Determine the [X, Y] coordinate at the center of the cell enclosing the given text.  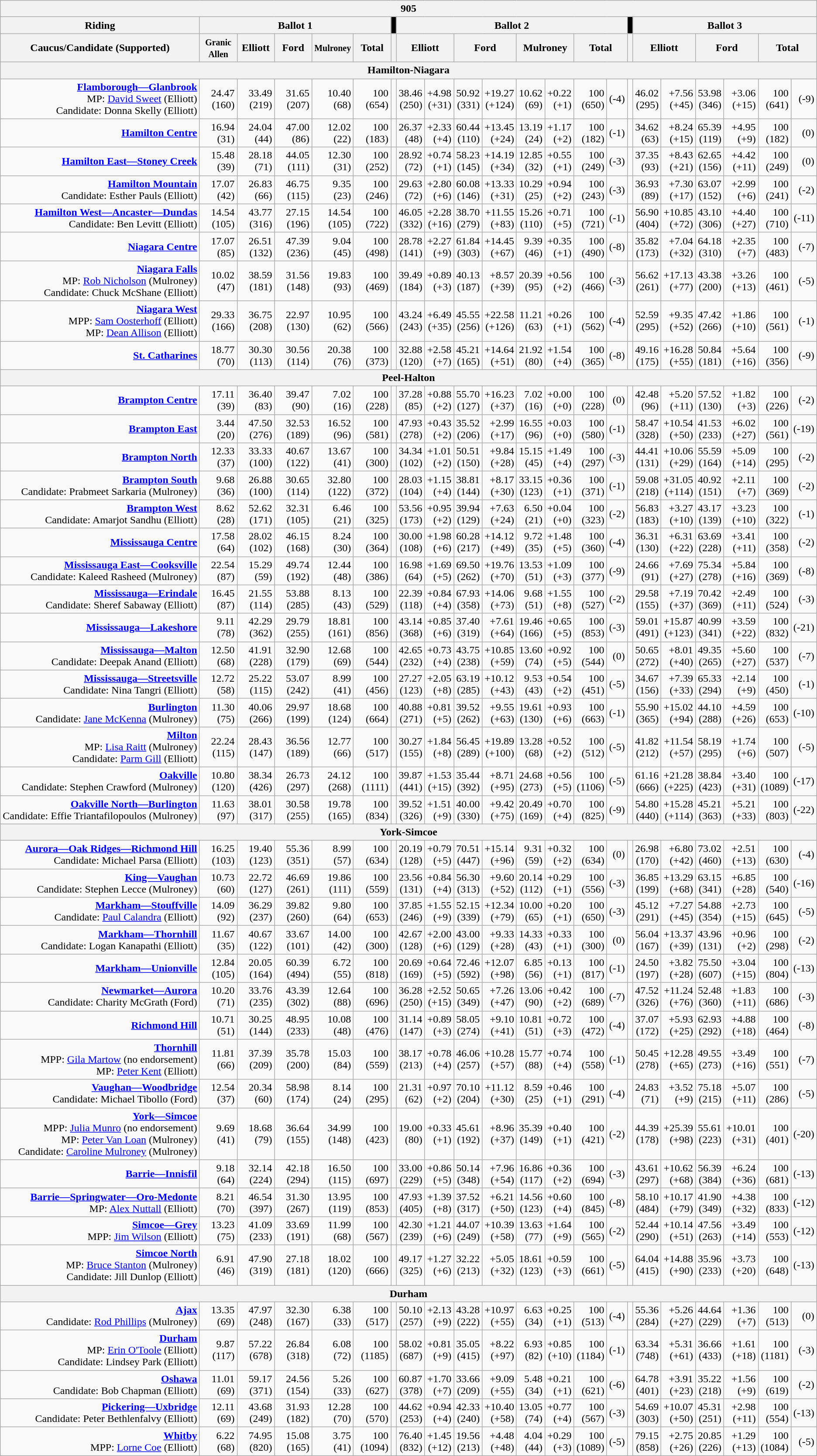
12.02(22) [333, 133]
Durham [408, 1293]
69.50(262) [468, 571]
+0.46(+1) [560, 1094]
6.46(21) [333, 514]
61.84(303) [468, 246]
38.46(250) [410, 99]
50.10(257) [410, 1316]
6.85(56) [531, 968]
10.62(69) [531, 99]
29.79(255) [293, 628]
+1.39(+8) [439, 1202]
Mississauga Centre [100, 542]
18.77(70) [218, 355]
100(450) [774, 684]
100(630) [774, 855]
100(722) [372, 218]
35.78(200) [293, 1059]
35.82(173) [647, 246]
+10.54(+50) [678, 429]
10.81(51) [531, 1025]
32.80(122) [333, 485]
11.30(75) [218, 712]
Barrie—Innisfil [100, 1174]
12.50(68) [218, 656]
+0.77(+4) [560, 1413]
9.87(117) [218, 1350]
+14.88(+90) [678, 1265]
46.54(397) [256, 1202]
Brampton East [100, 429]
9.53(43) [531, 684]
100(661) [590, 1265]
11.63(97) [218, 809]
22.39(118) [410, 599]
65.39(119) [710, 133]
+6.24(+36) [741, 1174]
43.17(139) [710, 514]
+5.64(+16) [741, 355]
54.80(440) [647, 809]
31.14(147) [410, 1025]
52.59(295) [647, 321]
62.93(292) [710, 1025]
52.48(360) [710, 997]
33.33(100) [256, 457]
12.11(69) [218, 1413]
+0.60(+4) [560, 1202]
30.65(114) [293, 485]
43.38(200) [710, 281]
+1.82(+3) [741, 401]
+0.92(+5) [560, 656]
46.15(168) [293, 542]
59.08(218) [647, 485]
43.24(243) [410, 321]
33.67(101) [293, 940]
+1.64(+9) [560, 1231]
+7.61(+64) [499, 628]
5.48(34) [531, 1384]
100(540) [774, 883]
26.51(132) [256, 246]
+13.45(+24) [499, 133]
+9.10(+41) [499, 1025]
44.07(249) [468, 1231]
36.28(250) [410, 997]
GranicAllen [218, 48]
12.84(105) [218, 968]
44.41(131) [647, 457]
26.84(318) [293, 1350]
8.62(28) [218, 514]
56.62(261) [647, 281]
+1.01(+2) [439, 457]
(-17) [804, 781]
100(580) [590, 429]
28.03(104) [410, 485]
100(373) [372, 355]
+2.98(+11) [741, 1413]
20.49(169) [531, 809]
50.65(272) [647, 656]
33.00(229) [410, 1174]
30.25(144) [256, 1025]
11.21(63) [531, 321]
+10.85(+59) [499, 656]
100(469) [372, 281]
14.33(43) [531, 940]
37.39(209) [256, 1059]
61.16(666) [647, 781]
43.75(238) [468, 656]
6.63(34) [531, 1316]
17.07(42) [218, 189]
+15.87(+123) [678, 628]
33.76(235) [256, 997]
50.14(348) [468, 1174]
38.01(317) [256, 809]
60.39(494) [293, 968]
55.90(365) [647, 712]
15.26(110) [531, 218]
905 [408, 9]
52.62(171) [256, 514]
5.26(33) [333, 1384]
18.81(161) [333, 628]
53.88(285) [293, 599]
+0.59(+3) [560, 1265]
56.30(313) [468, 883]
35.05(415) [468, 1350]
+3.41(+11) [741, 542]
43.39(302) [293, 997]
+5.93(+25) [678, 1025]
43.68(249) [256, 1413]
Hamilton Centre [100, 133]
+1.55(+9) [439, 911]
+0.79(+5) [439, 855]
15.48(39) [218, 161]
24.83(71) [647, 1094]
3.75(41) [333, 1441]
13.60(74) [531, 656]
+2.49(+11) [741, 599]
+6.49(+35) [439, 321]
20.34(60) [256, 1094]
50.45(278) [647, 1059]
55.70(127) [468, 401]
46.05(332) [410, 218]
100(297) [590, 457]
100(386) [372, 571]
41.53(233) [710, 429]
+0.54(+2) [560, 684]
+4.42(+11) [741, 161]
27.15(196) [293, 218]
+1.84(+8) [439, 747]
42.48(96) [647, 401]
12.68(69) [333, 656]
+5.07(+11) [741, 1094]
44.39(178) [647, 1134]
9.69(41) [218, 1134]
Mississauga—ErindaleCandidate: Sheref Sabaway (Elliott) [100, 599]
10.73(60) [218, 883]
+1.45(+12) [439, 1441]
46.06(257) [468, 1059]
60.08(146) [468, 189]
+0.72(+3) [560, 1025]
+9.35(+52) [678, 321]
+9.84(+28) [499, 457]
WhitbyMPP: Lorne Coe (Elliott) [100, 1441]
100(1181) [774, 1350]
70.51(447) [468, 855]
9.80(64) [333, 911]
+0.78(+4) [439, 1059]
6.50(21) [531, 514]
39.94(129) [468, 514]
+8.96(+37) [499, 1134]
12.64(88) [333, 997]
52.44(290) [647, 1231]
+2.35(+7) [741, 246]
40.92(151) [710, 485]
+3.40(+31) [741, 781]
+5.26(+27) [678, 1316]
32.22(213) [468, 1265]
+0.56(+5) [560, 781]
Hamilton MountainCandidate: Esther Pauls (Elliott) [100, 189]
+7.04(+32) [678, 246]
30.58(255) [293, 809]
47.39(236) [293, 246]
57.22(678) [256, 1350]
Mississauga East—CooksvilleCandidate: Kaleed Rasheed (Mulroney) [100, 571]
70.42(369) [710, 599]
+0.00(+0) [560, 401]
100(558) [590, 1059]
+8.17(+30) [499, 485]
Ballot 1 [295, 25]
King—VaughanCandidate: Stephen Lecce (Mulroney) [100, 883]
100(401) [774, 1134]
20.14(112) [531, 883]
Pickering—UxbridgeCandidate: Peter Bethlenfalvy (Elliott) [100, 1413]
100(325) [372, 514]
40.99(341) [710, 628]
+17.13(+77) [678, 281]
Mississauga—Lakeshore [100, 628]
100(507) [774, 747]
100(681) [774, 1174]
+10.12(+43) [499, 684]
+0.22(+1) [560, 99]
75.50(607) [710, 968]
45.21(165) [468, 355]
16.86(117) [531, 1174]
50.65(349) [468, 997]
+4.88(+18) [741, 1025]
+3.49(+14) [741, 1231]
44.64(229) [710, 1316]
10.02(47) [218, 281]
10.95(62) [333, 321]
+0.70(+4) [560, 809]
49.16(175) [647, 355]
9.39(46) [531, 246]
19.00(80) [410, 1134]
Aurora—Oak Ridges—Richmond HillCandidate: Michael Parsa (Elliott) [100, 855]
31.65(207) [293, 99]
58.47(328) [647, 429]
+21.28(+225) [678, 781]
47.97(248) [256, 1316]
+1.53(+15) [439, 781]
41.91(228) [256, 656]
+0.04(+0) [560, 514]
36.31(130) [647, 542]
42.67(128) [410, 940]
14.09(92) [218, 911]
+14.12(+49) [499, 542]
67.93(358) [468, 599]
41.82(212) [647, 747]
100(360) [590, 542]
100(461) [774, 281]
100(619) [774, 1384]
9.68(51) [531, 599]
+8.43(+21) [678, 161]
100(721) [590, 218]
100(1184) [590, 1350]
+0.88(+2) [439, 401]
+7.19(+37) [678, 599]
33.66(209) [468, 1384]
+2.80(+6) [439, 189]
75.34(278) [710, 571]
+9.33(+28) [499, 940]
100(664) [372, 712]
100(663) [590, 712]
43.14(368) [410, 628]
Hamilton East—Stoney Creek [100, 161]
100(356) [774, 355]
+2.51(+13) [741, 855]
50.92(331) [468, 99]
+0.65(+5) [560, 628]
100(322) [774, 514]
16.25(103) [218, 855]
+12.34(+79) [499, 911]
+31.05(+114) [678, 485]
8.14(24) [333, 1094]
6.08(72) [333, 1350]
+2.28(+16) [439, 218]
21.55(114) [256, 599]
25.22(115) [256, 684]
+4.59(+26) [741, 712]
8.21(70) [218, 1202]
17.58(64) [218, 542]
40.13(187) [468, 281]
65.33(294) [710, 684]
+3.49(+16) [741, 1059]
32.88(120) [410, 355]
13.19(24) [531, 133]
+7.30(+17) [678, 189]
58.19(295) [710, 747]
19.83(93) [333, 281]
100(1111) [372, 781]
9.72(35) [531, 542]
100(666) [372, 1265]
22.72(127) [256, 883]
100(252) [372, 161]
+22.58(+126) [499, 321]
+10.01(+31) [741, 1134]
100(466) [590, 281]
41.09(233) [256, 1231]
+8.57(+39) [499, 281]
Vaughan—WoodbridgeCandidate: Michael Tibollo (Ford) [100, 1094]
56.39(384) [710, 1174]
Hamilton-Niagara [408, 70]
+10.40(+58) [499, 1413]
8.99(41) [333, 684]
Newmarket—AuroraCandidate: Charity McGrath (Ford) [100, 997]
15.08(165) [293, 1441]
70.10(204) [468, 1094]
+0.86(+5) [439, 1174]
+3.82(+28) [678, 968]
100(697) [372, 1174]
49.17(325) [410, 1265]
24.47(160) [218, 99]
100(834) [372, 809]
63.69(228) [710, 542]
38.34(426) [256, 781]
23.56(131) [410, 883]
29.63(72) [410, 189]
49.35(265) [710, 656]
34.34(102) [410, 457]
29.33(166) [218, 321]
100(696) [372, 997]
+5.84(+16) [741, 571]
44.10(288) [710, 712]
12.77(66) [333, 747]
17.11(39) [218, 401]
13.53(51) [531, 571]
+0.35(+1) [560, 246]
+15.02(+94) [678, 712]
20.69(169) [410, 968]
+1.27(+6) [439, 1265]
32.53(189) [293, 429]
47.00(86) [293, 133]
+3.52(+9) [678, 1094]
+2.58(+7) [439, 355]
22.24(115) [218, 747]
20.19(128) [410, 855]
AjaxCandidate: Rod Phillips (Mulroney) [100, 1316]
+5.05(+32) [499, 1265]
+1.21(+6) [439, 1231]
+7.69(+27) [678, 571]
50.51(150) [468, 457]
100(645) [774, 911]
30.27(155) [410, 747]
16.45(87) [218, 599]
60.28(217) [468, 542]
37.85(246) [410, 911]
10.71(51) [218, 1025]
+1.36(+7) [741, 1316]
100(423) [372, 1134]
10.08(48) [333, 1025]
21.92(80) [531, 355]
59.01(491) [647, 628]
+5.20(+11) [678, 401]
17.07(85) [218, 246]
+8.22(+97) [499, 1350]
+3.59(+22) [741, 628]
+0.94(+4) [439, 1413]
12.85(32) [531, 161]
+1.15(+4) [439, 485]
43.28(222) [468, 1316]
BurlingtonCandidate: Jane McKenna (Mulroney) [100, 712]
8.99(57) [333, 855]
42.33(240) [468, 1413]
39.47(90) [293, 401]
Markham—ThornhillCandidate: Logan Kanapathi (Elliott) [100, 940]
+0.32(+2) [560, 855]
Caucus/Candidate (Supported) [100, 48]
+9.42(+75) [499, 809]
19.46(166) [531, 628]
+1.29(+13) [741, 1441]
+0.42(+2) [560, 997]
+9.55(+63) [499, 712]
55.61(223) [710, 1134]
+0.81(+5) [439, 712]
100(371) [590, 485]
27.18(181) [293, 1265]
35.52(206) [468, 429]
24.68(273) [531, 781]
13.35(69) [218, 1316]
(-6) [617, 1384]
50.84(181) [710, 355]
100(565) [590, 1231]
64.18(310) [710, 246]
100(372) [372, 485]
18.68(79) [256, 1134]
24.04(44) [256, 133]
36.85(199) [647, 883]
+15.28(+114) [678, 809]
8.13(43) [333, 599]
Brampton SouthCandidate: Prabmeet Sarkaria (Mulroney) [100, 485]
+1.61(+18) [741, 1350]
39.52(262) [468, 712]
+0.52(+2) [560, 747]
21.31(62) [410, 1094]
+3.73(+20) [741, 1265]
42.18(294) [293, 1174]
100(1185) [372, 1350]
Simcoe NorthMP: Bruce Stanton (Mulroney)Candidate: Jill Dunlop (Elliott) [100, 1265]
+7.27(+45) [678, 911]
6.72(55) [333, 968]
29.97(199) [293, 712]
+6.21(+50) [499, 1202]
19.40(123) [256, 855]
100(365) [590, 355]
59.17(371) [256, 1384]
+4.38(+32) [741, 1202]
47.56(263) [710, 1231]
100(1084) [774, 1441]
100(621) [590, 1384]
63.19(285) [468, 684]
+0.25(+1) [560, 1316]
56.83(183) [647, 514]
+19.76(+70) [499, 571]
+12.07(+98) [499, 968]
76.40(832) [410, 1441]
+10.14(+51) [678, 1231]
13.95(119) [333, 1202]
100(226) [774, 401]
100(562) [590, 321]
56.45(289) [468, 747]
+14.64(+51) [499, 355]
43.00(129) [468, 940]
36.29(237) [256, 911]
+6.02(+27) [741, 429]
+10.62(+68) [678, 1174]
100(451) [590, 684]
26.83(66) [256, 189]
3.44(20) [218, 429]
+0.73(+4) [439, 656]
16.94(31) [218, 133]
100(358) [774, 542]
Niagara WestMPP: Sam Oosterhoff (Elliott)MP: Dean Allison (Elliott) [100, 321]
100(689) [590, 997]
+0.43(+2) [439, 429]
60.44(110) [468, 133]
+1.51(+9) [439, 809]
72.46(592) [468, 968]
+10.97(+55) [499, 1316]
9.18(64) [218, 1174]
+3.04(+15) [741, 968]
30.56(114) [293, 355]
+15.14(+96) [499, 855]
+0.96(+2) [741, 940]
Hamilton West—Ancaster—DundasCandidate: Ben Levitt (Elliott) [100, 218]
38.81(144) [468, 485]
100(537) [774, 656]
9.68(36) [218, 485]
+4.48(+48) [499, 1441]
100(243) [590, 189]
100(246) [372, 189]
+2.99(+6) [741, 189]
+3.06(+15) [741, 99]
+14.19(+34) [499, 161]
+0.03(+0) [560, 429]
13.23(75) [218, 1231]
Barrie—Springwater—Oro-MedonteMP: Alex Nuttall (Elliott) [100, 1202]
4.04(44) [531, 1441]
(-10) [804, 712]
11.99(68) [333, 1231]
15.29(59) [256, 571]
+13.37(+39) [678, 940]
Simcoe—GreyMPP: Jim Wilson (Elliott) [100, 1231]
+7.63(+24) [499, 514]
Markham—StouffvilleCandidate: Paul Calandra (Elliott) [100, 911]
+5.31(+61) [678, 1350]
10.40(68) [333, 99]
64.04(415) [647, 1265]
+8.24(+15) [678, 133]
11.01(69) [218, 1384]
+0.36(+1) [560, 485]
48.95(233) [293, 1025]
+7.26(+47) [499, 997]
100(512) [590, 747]
100(1094) [372, 1441]
32.14(224) [256, 1174]
100(556) [590, 883]
47.93(405) [410, 1202]
Riding [100, 25]
38.84(423) [710, 781]
100(833) [774, 1202]
MiltonMP: Lisa Raitt (Mulroney)Candidate: Parm Gill (Elliott) [100, 747]
15.03(84) [333, 1059]
14.56(123) [531, 1202]
18.02(120) [333, 1265]
26.73(297) [293, 781]
OakvilleCandidate: Stephen Crawford (Mulroney) [100, 781]
+0.94(+2) [560, 189]
13.67(41) [333, 457]
40.88(271) [410, 712]
100(566) [372, 321]
+25.39(+98) [678, 1134]
13.63(77) [531, 1231]
+3.26(+13) [741, 281]
+0.56(+2) [560, 281]
37.28(85) [410, 401]
32.31(105) [293, 514]
8.24(30) [333, 542]
+0.13(+1) [560, 968]
52.15(339) [468, 911]
58.98(174) [293, 1094]
24.66(91) [647, 571]
33.69(191) [293, 1231]
13.05(74) [531, 1413]
34.67(156) [647, 684]
12.54(37) [218, 1094]
100(581) [372, 429]
(-20) [804, 1134]
100(686) [774, 997]
+14.45(+67) [499, 246]
100(654) [372, 99]
53.07(242) [293, 684]
+0.29(+1) [560, 883]
+1.09(+3) [560, 571]
+0.40(+1) [560, 1134]
29.58(155) [647, 599]
62.65(156) [710, 161]
100(553) [774, 1231]
100(1106) [590, 781]
58.02(687) [410, 1350]
55.59(164) [710, 457]
9.31(59) [531, 855]
+1.86(+10) [741, 321]
20.39(95) [531, 281]
19.61(130) [531, 712]
46.69(261) [293, 883]
+11.12(+30) [499, 1094]
100(464) [774, 1025]
Brampton Centre [100, 401]
47.50(276) [256, 429]
100(554) [774, 1413]
36.64(155) [293, 1134]
100(364) [372, 542]
100(498) [372, 246]
Niagara FallsMP: Rob Nicholson (Mulroney)Candidate: Chuck McShane (Elliott) [100, 281]
79.15(858) [647, 1441]
100(472) [590, 1025]
+0.95(+2) [439, 514]
15.77(88) [531, 1059]
40.00(330) [468, 809]
47.90(319) [256, 1265]
24.56(154) [293, 1384]
9.11(78) [218, 628]
+0.36(+2) [560, 1174]
ThornhillMPP: Gila Martow (no endorsement)MP: Peter Kent (Elliott) [100, 1059]
38.59(181) [256, 281]
+10.07(+50) [678, 1413]
37.52(317) [468, 1202]
+2.05(+8) [439, 684]
26.98(170) [647, 855]
Peel-Halton [408, 378]
+2.99(+17) [499, 429]
Ballot 3 [724, 25]
39.49(184) [410, 281]
+1.17(+2) [560, 133]
+1.48(+5) [560, 542]
54.69(303) [647, 1413]
10.00(65) [531, 911]
42.29(362) [256, 628]
+2.33(+4) [439, 133]
100(456) [372, 684]
43.10(306) [710, 218]
Markham—Unionville [100, 968]
York-Simcoe [408, 832]
24.50(197) [647, 968]
+6.85(+28) [741, 883]
100(818) [372, 968]
Brampton WestCandidate: Amarjot Sandhu (Elliott) [100, 514]
56.90(404) [647, 218]
(-21) [804, 628]
10.29(25) [531, 189]
31.56(148) [293, 281]
16.50(115) [333, 1174]
+16.28(+55) [678, 355]
+1.83(+11) [741, 997]
100(524) [774, 599]
19.56(213) [468, 1441]
6.93(82) [531, 1350]
(-19) [804, 429]
49.55(273) [710, 1059]
39.87(441) [410, 781]
100(710) [774, 218]
(-16) [804, 883]
73.02(460) [710, 855]
+2.14(+9) [741, 684]
57.52(130) [710, 401]
Mississauga—StreetsvilleCandidate: Nina Tangri (Elliott) [100, 684]
+6.80(+42) [678, 855]
31.93(182) [293, 1413]
100(825) [590, 809]
34.62(63) [647, 133]
13.06(90) [531, 997]
Oakville North—BurlingtonCandidate: Effie Triantafilopoulos (Mulroney) [100, 809]
33.15(123) [531, 485]
11.67(35) [218, 940]
+13.33(+31) [499, 189]
35.39(149) [531, 1134]
47.52(326) [647, 997]
+1.55(+8) [560, 599]
36.40(83) [256, 401]
+3.91(+23) [678, 1384]
100(627) [372, 1384]
58.10(484) [647, 1202]
+0.29(+3) [560, 1441]
75.18(215) [710, 1094]
12.30(31) [333, 161]
36.56(189) [293, 747]
St. Catharines [100, 355]
100(377) [590, 571]
30.00(108) [410, 542]
100(845) [590, 1202]
100(817) [590, 968]
47.42(266) [710, 321]
+3.23(+10) [741, 514]
+2.27(+9) [439, 246]
63.07(152) [710, 189]
22.54(87) [218, 571]
45.61(192) [468, 1134]
12.44(48) [333, 571]
30.30(113) [256, 355]
+1.70(+7) [439, 1384]
+0.81(+9) [439, 1350]
+10.85(+72) [678, 218]
100(832) [774, 628]
+0.85(+10) [560, 1350]
42.30(239) [410, 1231]
100(694) [590, 1174]
38.70(279) [468, 218]
31.30(267) [293, 1202]
+8.71(+95) [499, 781]
44.05(111) [293, 161]
14.00(42) [333, 940]
56.04(167) [647, 940]
+0.21(+1) [560, 1384]
+10.39(+58) [499, 1231]
+0.71(+5) [560, 218]
100(241) [774, 189]
+2.52(+15) [439, 997]
+13.29(+68) [678, 883]
+7.56(+45) [678, 99]
32.30(167) [293, 1316]
54.88(354) [710, 911]
45.31(251) [710, 1413]
+2.11(+7) [741, 485]
+7.39(+33) [678, 684]
16.98(64) [410, 571]
35.96(233) [710, 1265]
+0.85(+6) [439, 628]
36.75(208) [256, 321]
39.82(260) [293, 911]
+11.54(+57) [678, 747]
28.43(147) [256, 747]
+6.31(+22) [678, 542]
55.36(284) [647, 1316]
+9.60(+52) [499, 883]
58.05(274) [468, 1025]
+11.24(+76) [678, 997]
+7.96(+54) [499, 1174]
26.88(100) [256, 485]
26.37(48) [410, 133]
+0.74(+4) [560, 1059]
12.33(37) [218, 457]
100(551) [774, 1059]
55.36(351) [293, 855]
9.35(23) [333, 189]
22.97(130) [293, 321]
20.38(76) [333, 355]
100(648) [774, 1265]
100(490) [590, 246]
60.87(378) [410, 1384]
100(527) [590, 599]
58.23(145) [468, 161]
+12.28(+65) [678, 1059]
100(421) [590, 1134]
49.74(192) [293, 571]
11.81(66) [218, 1059]
8.59(25) [531, 1094]
+1.56(+9) [741, 1384]
+0.20(+1) [560, 911]
38.17(213) [410, 1059]
6.38(33) [333, 1316]
37.40(319) [468, 628]
46.02(295) [647, 99]
32.90(179) [293, 656]
100(291) [590, 1094]
35.44(392) [468, 781]
+1.54(+4) [560, 355]
43.96(131) [710, 940]
47.93(278) [410, 429]
18.68(124) [333, 712]
19.78(165) [333, 809]
Brampton North [100, 457]
64.78(401) [647, 1384]
+19.89(+100) [499, 747]
+1.49(+4) [560, 457]
45.12(291) [647, 911]
74.95(820) [256, 1441]
6.91(46) [218, 1265]
+5.60(+27) [741, 656]
6.22(68) [218, 1441]
(-11) [804, 218]
10.80(120) [218, 781]
36.66(433) [710, 1350]
100(323) [590, 514]
+2.73(+15) [741, 911]
+2.75(+26) [678, 1441]
18.61(123) [531, 1265]
+10.17(+79) [678, 1202]
+9.09(+55) [499, 1384]
+0.26(+1) [560, 321]
33.49(219) [256, 99]
100(286) [774, 1094]
Ballot 2 [511, 25]
Richmond Hill [100, 1025]
+0.97(+2) [439, 1094]
+1.98(+6) [439, 542]
+4.98(+31) [439, 99]
+5.21(+33) [741, 809]
28.18(71) [256, 161]
45.21(363) [710, 809]
York—SimcoeMPP: Julia Munro (no endorsement)MP: Peter Van Loan (Mulroney)Candidate: Caroline Mulroney (Mulroney) [100, 1134]
+0.93(+6) [560, 712]
100(570) [372, 1413]
40.06(266) [256, 712]
(-22) [804, 809]
+2.13(+9) [439, 1316]
100(804) [774, 968]
Niagara Centre [100, 246]
13.28(68) [531, 747]
+1.74(+6) [741, 747]
63.15(341) [710, 883]
43.61(297) [647, 1174]
OshawaCandidate: Bob Chapman (Elliott) [100, 1384]
+0.55(+1) [560, 161]
41.90(349) [710, 1202]
+5.09(+14) [741, 457]
37.07(172) [647, 1025]
12.72(58) [218, 684]
100(476) [372, 1025]
20.85(226) [710, 1441]
100(298) [774, 940]
100(483) [774, 246]
+3.27(+10) [678, 514]
Mississauga—MaltonCandidate: Deepak Anand (Elliott) [100, 656]
+0.74(+1) [439, 161]
36.93(89) [647, 189]
+10.06(+29) [678, 457]
+1.69(+5) [439, 571]
16.55(96) [531, 429]
+19.27(+124) [499, 99]
34.99(148) [333, 1134]
44.62(253) [410, 1413]
43.77(316) [256, 218]
+4.40(+27) [741, 218]
12.28(70) [333, 1413]
24.12(268) [333, 781]
+2.00(+6) [439, 940]
+14.06(+73) [499, 599]
35.22(218) [710, 1384]
100(856) [372, 628]
Flamborough—GlanbrookMP: David Sweet (Elliott)Candidate: Donna Skelly (Elliott) [100, 99]
39.52(326) [410, 809]
100(529) [372, 599]
27.27(123) [410, 684]
+10.28(+57) [499, 1059]
19.86(111) [333, 883]
9.04(45) [333, 246]
63.34(748) [647, 1350]
100(183) [372, 133]
100(641) [774, 99]
+16.23(+37) [499, 401]
16.52(96) [333, 429]
+11.55(+83) [499, 218]
42.65(232) [410, 656]
DurhamMP: Erin O'Toole (Elliott)Candidate: Lindsey Park (Elliott) [100, 1350]
28.02(102) [256, 542]
20.05(164) [256, 968]
53.56(173) [410, 514]
46.75(115) [293, 189]
10.20(71) [218, 997]
+4.95(+9) [741, 133]
37.35(93) [647, 161]
28.78(141) [410, 246]
28.92(72) [410, 161]
53.98(346) [710, 99]
+0.64(+5) [439, 968]
45.55(256) [468, 321]
100(803) [774, 809]
15.15(45) [531, 457]
+8.01(+40) [678, 656]
